Find where the given text appears and provide that cell's center as [x, y] coordinate. 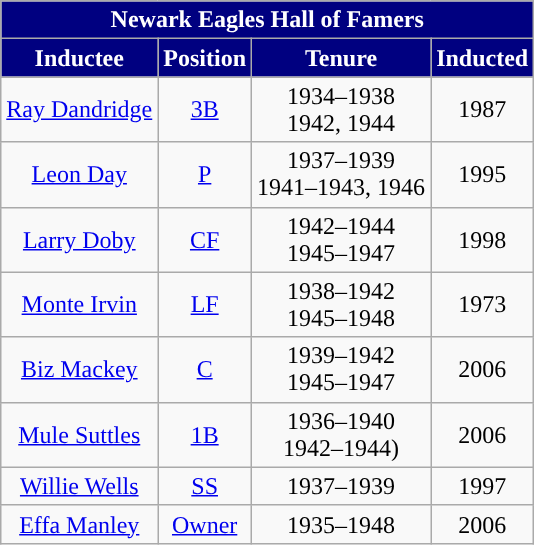
Biz Mackey [80, 370]
CF [205, 240]
Newark Eagles Hall of Famers [268, 20]
Monte Irvin [80, 304]
Willie Wells [80, 486]
1939–19421945–1947 [342, 370]
1938–19421945–1948 [342, 304]
Leon Day [80, 174]
1995 [482, 174]
Tenure [342, 58]
Inducted [482, 58]
Larry Doby [80, 240]
LF [205, 304]
1936–19401942–1944) [342, 434]
C [205, 370]
1B [205, 434]
Effa Manley [80, 524]
1942–19441945–1947 [342, 240]
1935–1948 [342, 524]
Inductee [80, 58]
Ray Dandridge [80, 110]
Mule Suttles [80, 434]
1937–19391941–1943, 1946 [342, 174]
1973 [482, 304]
1937–1939 [342, 486]
3B [205, 110]
1934–19381942, 1944 [342, 110]
1987 [482, 110]
Owner [205, 524]
1997 [482, 486]
SS [205, 486]
P [205, 174]
1998 [482, 240]
Position [205, 58]
